From the cell containing the given text, extract its center point as [x, y] coordinate. 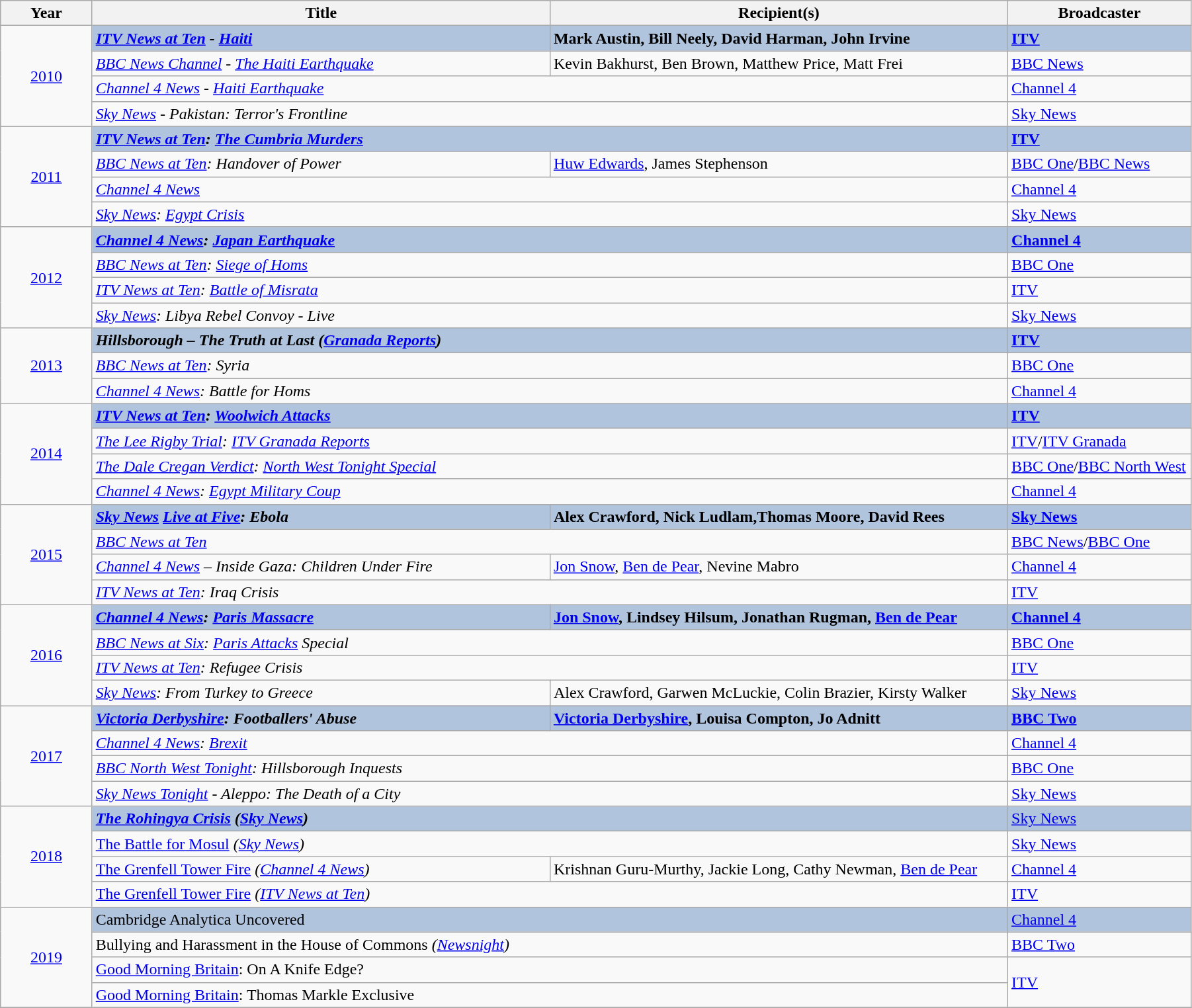
2019 [46, 957]
Sky News: From Turkey to Greece [321, 693]
BBC North West Tonight: Hillsborough Inquests [550, 769]
Alex Crawford, Nick Ludlam,Thomas Moore, David Rees [779, 517]
ITV News at Ten: Woolwich Attacks [550, 416]
ITV News at Ten: The Cumbria Murders [550, 139]
BBC News Channel - The Haiti Earthquake [321, 63]
BBC News/BBC One [1099, 542]
The Grenfell Tower Fire (Channel 4 News) [321, 869]
BBC News at Ten: Siege of Homs [550, 265]
The Rohingya Crisis (Sky News) [550, 819]
Sky News: Egypt Crisis [550, 214]
BBC News at Ten [550, 542]
The Dale Cregan Verdict: North West Tonight Special [550, 466]
2014 [46, 454]
2012 [46, 277]
Hillsborough – The Truth at Last (Granada Reports) [550, 341]
Huw Edwards, James Stephenson [779, 164]
2018 [46, 857]
Victoria Derbyshire, Louisa Compton, Jo Adnitt [779, 718]
Year [46, 13]
Sky News - Pakistan: Terror's Frontline [550, 114]
Channel 4 News [550, 189]
ITV News at Ten: Iraq Crisis [550, 592]
Good Morning Britain: On A Knife Edge? [550, 970]
ITV News at Ten: Battle of Misrata [550, 290]
BBC One/BBC News [1099, 164]
Broadcaster [1099, 13]
BBC News at Six: Paris Attacks Special [550, 642]
Channel 4 News - Haiti Earthquake [550, 89]
Recipient(s) [779, 13]
Channel 4 News: Brexit [550, 743]
2010 [46, 76]
2013 [46, 366]
Channel 4 News: Paris Massacre [321, 617]
2016 [46, 655]
Jon Snow, Lindsey Hilsum, Jonathan Rugman, Ben de Pear [779, 617]
Bullying and Harassment in the House of Commons (Newsnight) [550, 945]
Victoria Derbyshire: Footballers' Abuse [321, 718]
ITV/ITV Granada [1099, 441]
2015 [46, 554]
Krishnan Guru-Murthy, Jackie Long, Cathy Newman, Ben de Pear [779, 869]
Mark Austin, Bill Neely, David Harman, John Irvine [779, 38]
The Lee Rigby Trial: ITV Granada Reports [550, 441]
The Battle for Mosul (Sky News) [550, 844]
BBC News [1099, 63]
Channel 4 News – Inside Gaza: Children Under Fire [321, 567]
BBC News at Ten: Syria [550, 366]
Jon Snow, Ben de Pear, Nevine Mabro [779, 567]
ITV News at Ten: Refugee Crisis [550, 667]
Title [321, 13]
Sky News Tonight - Aleppo: The Death of a City [550, 794]
The Grenfell Tower Fire (ITV News at Ten) [550, 894]
Good Morning Britain: Thomas Markle Exclusive [550, 995]
BBC News at Ten: Handover of Power [321, 164]
Alex Crawford, Garwen McLuckie, Colin Brazier, Kirsty Walker [779, 693]
Sky News: Libya Rebel Convoy - Live [550, 315]
2011 [46, 177]
Cambridge Analytica Uncovered [550, 919]
ITV News at Ten - Haiti [321, 38]
Channel 4 News: Battle for Homs [550, 391]
2017 [46, 755]
Channel 4 News: Egypt Military Coup [550, 491]
Sky News Live at Five: Ebola [321, 517]
Kevin Bakhurst, Ben Brown, Matthew Price, Matt Frei [779, 63]
Channel 4 News: Japan Earthquake [550, 239]
BBC One/BBC North West [1099, 466]
